Determine the [x, y] coordinate at the center of the cell enclosing the given text.  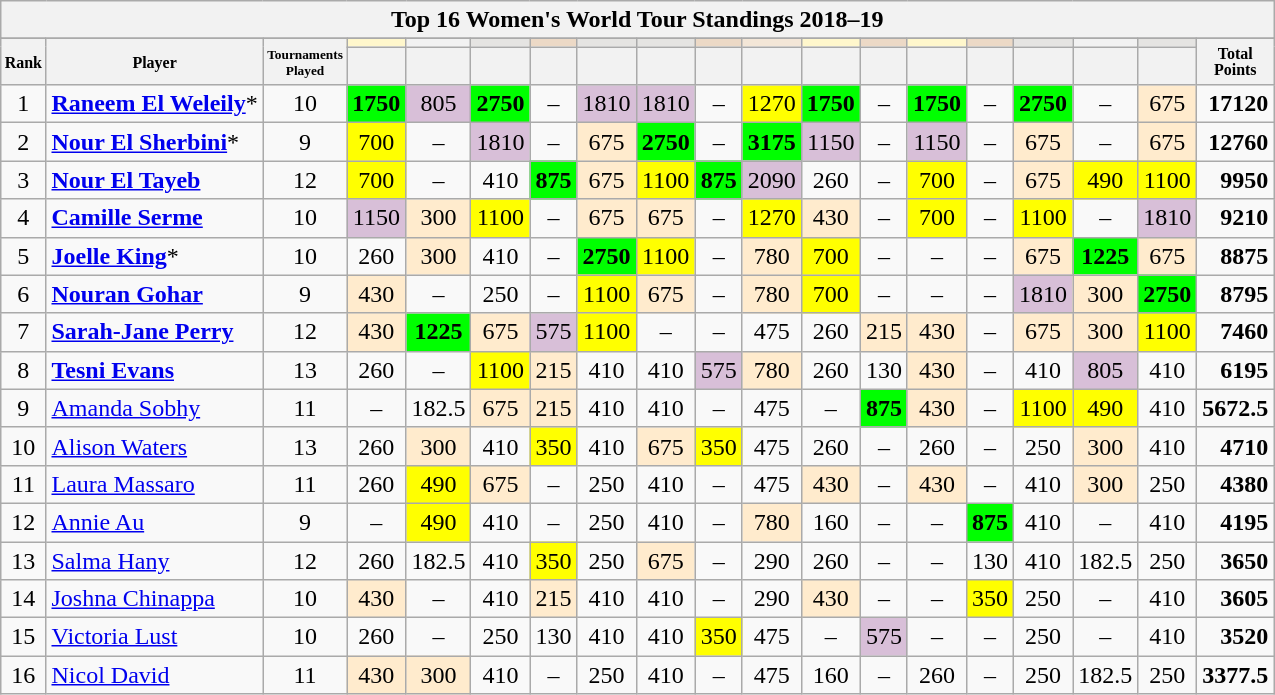
6195 [1236, 370]
4 [24, 218]
Raneem El Weleily* [154, 104]
5 [24, 256]
1 [24, 104]
Laura Massaro [154, 484]
Rank [24, 62]
Nour El Sherbini* [154, 142]
7460 [1236, 332]
Joshna Chinappa [154, 599]
Salma Hany [154, 561]
14 [24, 599]
Nouran Gohar [154, 294]
3175 [772, 142]
4710 [1236, 446]
8875 [1236, 256]
7 [24, 332]
TotalPoints [1236, 62]
TournamentsPlayed [305, 62]
Victoria Lust [154, 637]
4380 [1236, 484]
15 [24, 637]
17120 [1236, 104]
3520 [1236, 637]
Camille Serme [154, 218]
12760 [1236, 142]
16 [24, 675]
Tesni Evans [154, 370]
Nicol David [154, 675]
5672.5 [1236, 408]
6 [24, 294]
3650 [1236, 561]
Amanda Sobhy [154, 408]
Sarah-Jane Perry [154, 332]
2090 [772, 180]
8795 [1236, 294]
Nour El Tayeb [154, 180]
3377.5 [1236, 675]
Player [154, 62]
Annie Au [154, 522]
4195 [1236, 522]
8 [24, 370]
Alison Waters [154, 446]
9950 [1236, 180]
9210 [1236, 218]
3 [24, 180]
3605 [1236, 599]
2 [24, 142]
Joelle King* [154, 256]
Top 16 Women's World Tour Standings 2018–19 [638, 20]
